Scan for the cell matching the given text and deliver its (X, Y) coordinate at center. 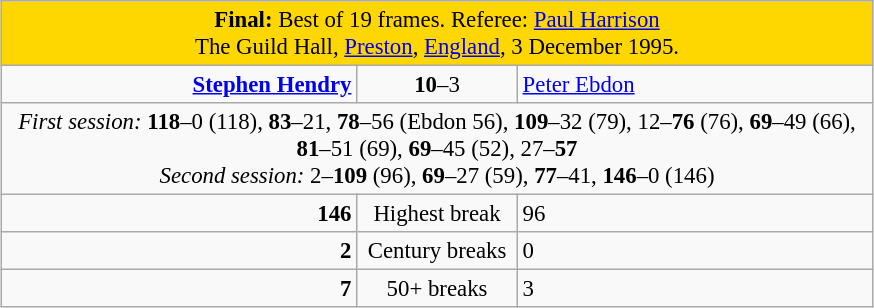
146 (179, 214)
0 (695, 251)
Century breaks (438, 251)
Peter Ebdon (695, 85)
96 (695, 214)
Stephen Hendry (179, 85)
7 (179, 289)
3 (695, 289)
10–3 (438, 85)
Highest break (438, 214)
2 (179, 251)
50+ breaks (438, 289)
Final: Best of 19 frames. Referee: Paul HarrisonThe Guild Hall, Preston, England, 3 December 1995. (437, 34)
